Determine the (x, y) coordinate at the center of the cell enclosing the given text.  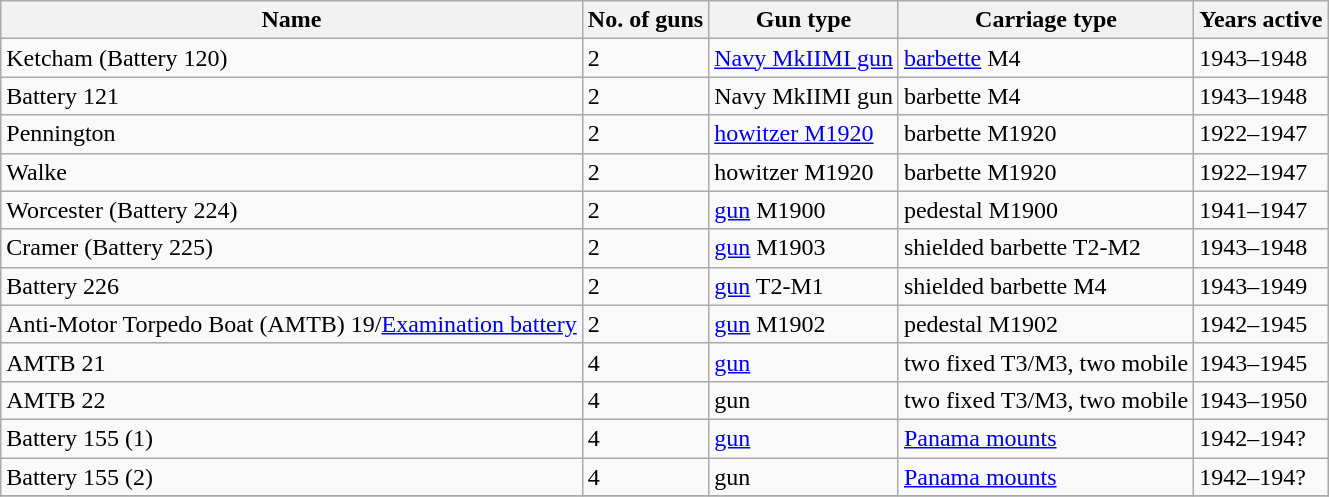
1941–1947 (1261, 210)
shielded barbette T2-M2 (1046, 248)
gun M1900 (804, 210)
gun M1903 (804, 248)
Cramer (Battery 225) (292, 248)
Anti-Motor Torpedo Boat (AMTB) 19/Examination battery (292, 324)
1943–1945 (1261, 362)
shielded barbette M4 (1046, 286)
Walke (292, 172)
No. of guns (645, 20)
Worcester (Battery 224) (292, 210)
pedestal M1900 (1046, 210)
Battery 155 (2) (292, 477)
Pennington (292, 134)
1942–1945 (1261, 324)
gun M1902 (804, 324)
Battery 155 (1) (292, 438)
Battery 226 (292, 286)
1943–1950 (1261, 400)
gun T2-M1 (804, 286)
1943–1949 (1261, 286)
Battery 121 (292, 96)
Years active (1261, 20)
Ketcham (Battery 120) (292, 58)
Carriage type (1046, 20)
AMTB 21 (292, 362)
AMTB 22 (292, 400)
pedestal M1902 (1046, 324)
Name (292, 20)
Gun type (804, 20)
